Identify which cell holds the provided text, then report its (X, Y) central coordinate. 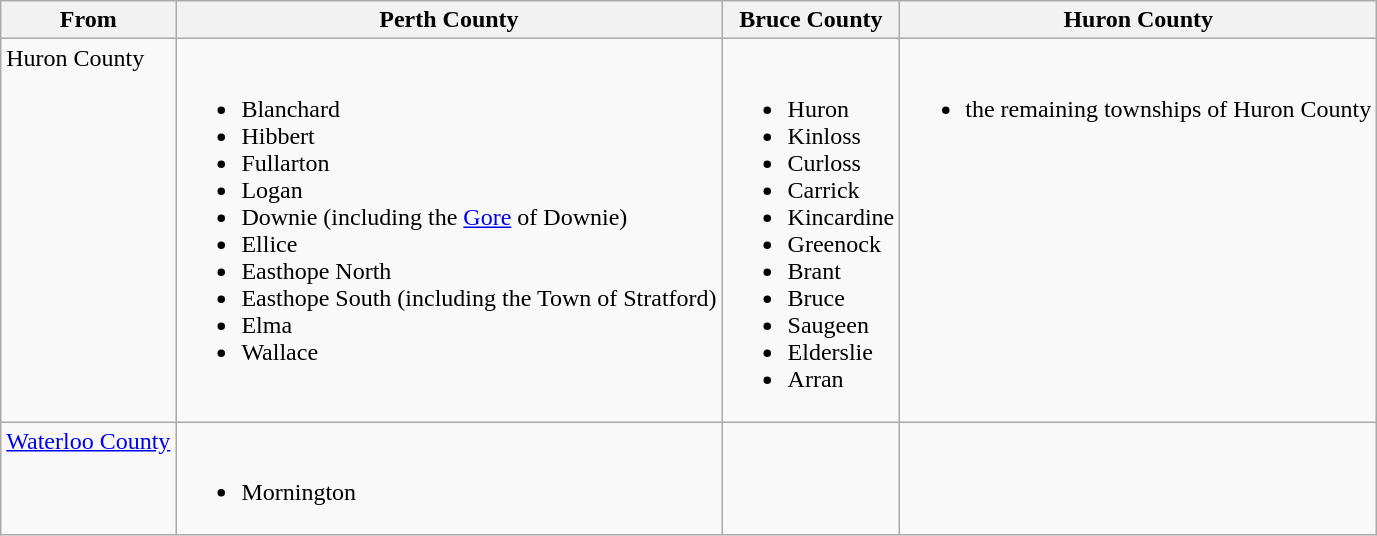
the remaining townships of Huron County (1138, 230)
Perth County (449, 20)
Waterloo County (88, 478)
Mornington (449, 478)
Bruce County (811, 20)
HuronKinlossCurlossCarrickKincardineGreenockBrantBruceSaugeenElderslieArran (811, 230)
From (88, 20)
BlanchardHibbertFullartonLoganDownie (including the Gore of Downie)ElliceEasthope NorthEasthope South (including the Town of Stratford)ElmaWallace (449, 230)
